Provide the [X, Y] coordinate of the cell's center where the given text is located.  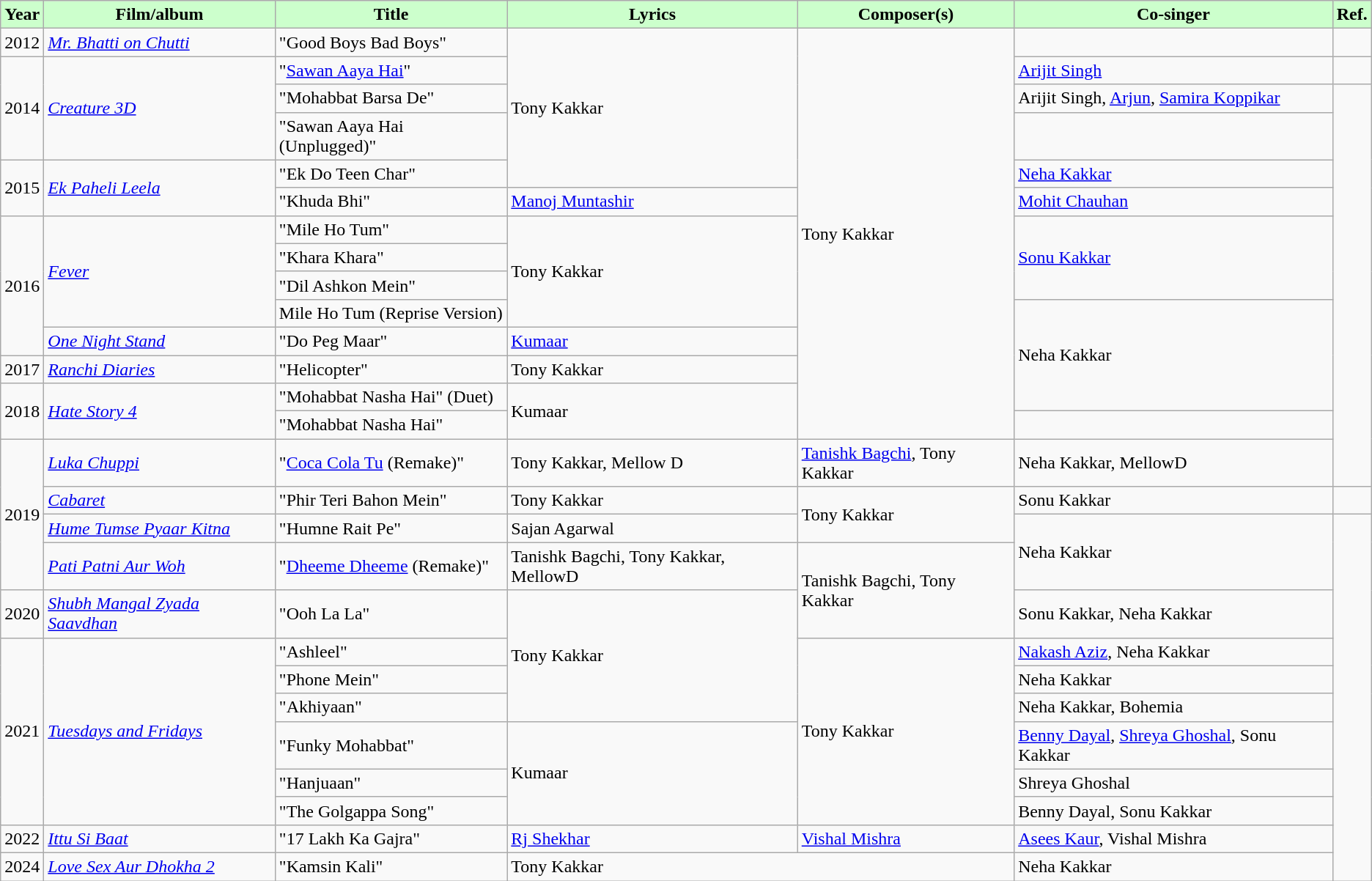
Love Sex Aur Dhokha 2 [160, 866]
2024 [22, 866]
"Mile Ho Tum" [391, 229]
Tony Kakkar, Mellow D [652, 463]
Arijit Singh [1173, 70]
Luka Chuppi [160, 463]
"Funky Mohabbat" [391, 745]
Shreya Ghoshal [1173, 783]
Asees Kaur, Vishal Mishra [1173, 838]
Rj Shekhar [652, 838]
2016 [22, 285]
"Sawan Aaya Hai" [391, 70]
Shubh Mangal Zyada Saavdhan [160, 614]
"Mohabbat Barsa De" [391, 98]
2018 [22, 411]
2012 [22, 43]
Neha Kakkar, MellowD [1173, 463]
Arijit Singh, Arjun, Samira Koppikar [1173, 98]
Creature 3D [160, 108]
Year [22, 15]
Co-singer [1173, 15]
"Ek Do Teen Char" [391, 174]
2014 [22, 108]
Lyrics [652, 15]
Sajan Agarwal [652, 528]
2019 [22, 515]
Sonu Kakkar, Neha Kakkar [1173, 614]
2015 [22, 188]
Title [391, 15]
Mile Ho Tum (Reprise Version) [391, 313]
2017 [22, 369]
Tuesdays and Fridays [160, 731]
"Ashleel" [391, 652]
"Phir Teri Bahon Mein" [391, 501]
Vishal Mishra [906, 838]
"Dil Ashkon Mein" [391, 285]
2020 [22, 614]
Fever [160, 271]
Manoj Muntashir [652, 202]
Hate Story 4 [160, 411]
Film/album [160, 15]
Neha Kakkar, Bohemia [1173, 707]
Benny Dayal, Shreya Ghoshal, Sonu Kakkar [1173, 745]
Nakash Aziz, Neha Kakkar [1173, 652]
Mohit Chauhan [1173, 202]
One Night Stand [160, 341]
"Kamsin Kali" [391, 866]
Composer(s) [906, 15]
"Helicopter" [391, 369]
"Mohabbat Nasha Hai" [391, 425]
Ittu Si Baat [160, 838]
"Akhiyaan" [391, 707]
Hume Tumse Pyaar Kitna [160, 528]
Ref. [1351, 15]
Cabaret [160, 501]
Tanishk Bagchi, Tony Kakkar, MellowD [652, 566]
"Khuda Bhi" [391, 202]
Ranchi Diaries [160, 369]
"Mohabbat Nasha Hai" (Duet) [391, 397]
"Humne Rait Pe" [391, 528]
"17 Lakh Ka Gajra" [391, 838]
"Coca Cola Tu (Remake)" [391, 463]
"Good Boys Bad Boys" [391, 43]
"Dheeme Dheeme (Remake)" [391, 566]
"Khara Khara" [391, 257]
"Phone Mein" [391, 679]
"Do Peg Maar" [391, 341]
2022 [22, 838]
"The Golgappa Song" [391, 811]
"Ooh La La" [391, 614]
2021 [22, 731]
Pati Patni Aur Woh [160, 566]
"Hanjuaan" [391, 783]
Ek Paheli Leela [160, 188]
Benny Dayal, Sonu Kakkar [1173, 811]
Mr. Bhatti on Chutti [160, 43]
"Sawan Aaya Hai (Unplugged)" [391, 136]
